Find where the given text appears and provide that cell's center as (X, Y) coordinate. 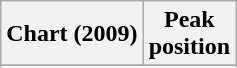
Chart (2009) (72, 34)
Peak position (189, 34)
